Scan for the cell matching the given text and deliver its [x, y] coordinate at center. 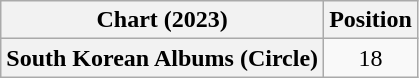
Chart (2023) [162, 20]
South Korean Albums (Circle) [162, 58]
18 [371, 58]
Position [371, 20]
